Determine the (X, Y) coordinate at the center of the cell enclosing the given text.  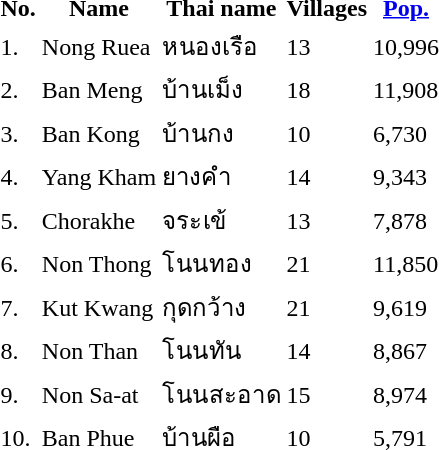
Non Thong (98, 264)
Yang Kham (98, 176)
บ้านกง (222, 133)
15 (326, 394)
โนนทอง (222, 264)
หนองเรือ (222, 46)
Ban Kong (98, 133)
18 (326, 90)
ยางคำ (222, 176)
โนนสะอาด (222, 394)
Non Sa-at (98, 394)
โนนทัน (222, 350)
Ban Meng (98, 90)
บ้านเม็ง (222, 90)
Chorakhe (98, 220)
Non Than (98, 350)
Kut Kwang (98, 307)
กุดกว้าง (222, 307)
Nong Ruea (98, 46)
10 (326, 133)
จระเข้ (222, 220)
